Extract the (x, y) coordinate from the center of the cell holding the provided text.  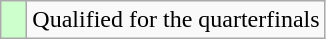
Qualified for the quarterfinals (176, 20)
